Search for the cell housing the specified text and yield its [X, Y] center coordinate. 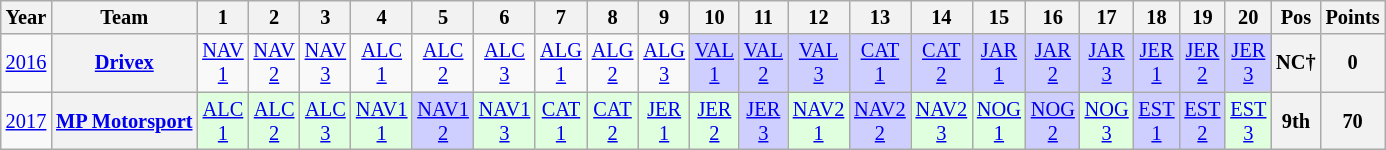
13 [880, 17]
9 [664, 17]
NOG2 [1053, 121]
NAV3 [326, 63]
JAR1 [999, 63]
NC† [1296, 63]
ALG3 [664, 63]
9th [1296, 121]
MP Motorsport [124, 121]
NAV21 [818, 121]
19 [1202, 17]
EST2 [1202, 121]
NAV11 [382, 121]
70 [1353, 121]
NAV23 [942, 121]
17 [1107, 17]
VAL3 [818, 63]
2 [274, 17]
JAR3 [1107, 63]
7 [561, 17]
12 [818, 17]
Pos [1296, 17]
4 [382, 17]
Points [1353, 17]
ALG2 [613, 63]
JAR2 [1053, 63]
NAV1 [222, 63]
Team [124, 17]
3 [326, 17]
6 [504, 17]
NAV2 [274, 63]
2016 [26, 63]
NAV13 [504, 121]
10 [714, 17]
NAV22 [880, 121]
NOG1 [999, 121]
5 [442, 17]
8 [613, 17]
2017 [26, 121]
1 [222, 17]
18 [1157, 17]
NAV12 [442, 121]
Drivex [124, 63]
14 [942, 17]
VAL2 [764, 63]
Year [26, 17]
16 [1053, 17]
20 [1248, 17]
VAL1 [714, 63]
EST3 [1248, 121]
11 [764, 17]
NOG3 [1107, 121]
0 [1353, 63]
15 [999, 17]
ALG1 [561, 63]
EST1 [1157, 121]
